Pinpoint the cell where the given text exists, returning its [x, y] midpoint coordinate. 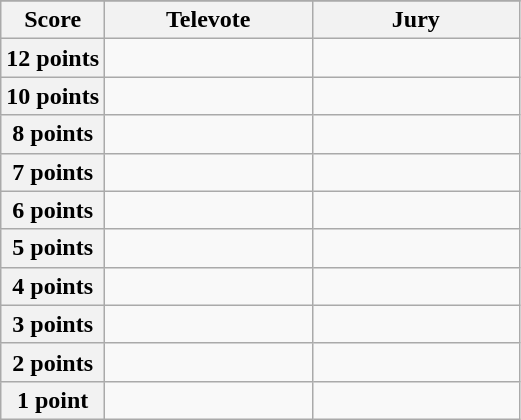
6 points [53, 210]
Televote [209, 20]
4 points [53, 286]
7 points [53, 172]
8 points [53, 134]
10 points [53, 96]
5 points [53, 248]
Score [53, 20]
2 points [53, 362]
12 points [53, 58]
Jury [416, 20]
1 point [53, 400]
3 points [53, 324]
